For the text-containing cell, return its midpoint in (x, y) coordinate format. 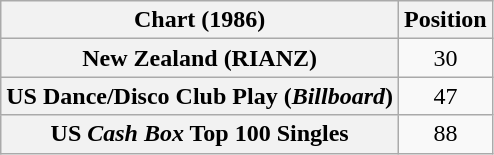
47 (446, 96)
Position (446, 20)
US Dance/Disco Club Play (Billboard) (200, 96)
US Cash Box Top 100 Singles (200, 134)
New Zealand (RIANZ) (200, 58)
30 (446, 58)
88 (446, 134)
Chart (1986) (200, 20)
